Find where the given text appears and provide that cell's center as [X, Y] coordinate. 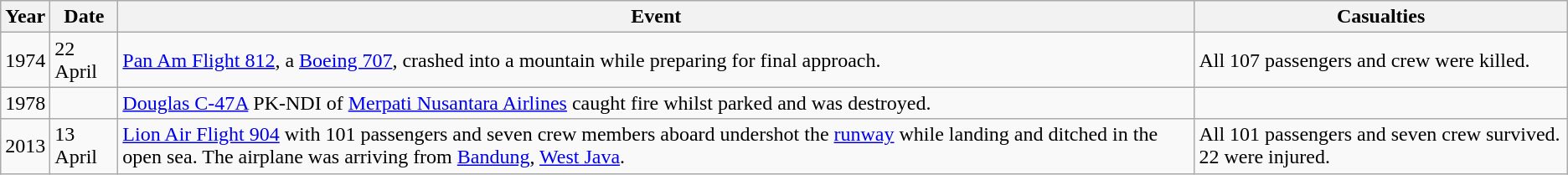
Casualties [1380, 17]
2013 [25, 146]
Date [84, 17]
1974 [25, 60]
All 107 passengers and crew were killed. [1380, 60]
1978 [25, 103]
13 April [84, 146]
22 April [84, 60]
Douglas C-47A PK-NDI of Merpati Nusantara Airlines caught fire whilst parked and was destroyed. [657, 103]
All 101 passengers and seven crew survived. 22 were injured. [1380, 146]
Event [657, 17]
Pan Am Flight 812, a Boeing 707, crashed into a mountain while preparing for final approach. [657, 60]
Year [25, 17]
